Determine the (x, y) coordinate at the center of the cell enclosing the given text.  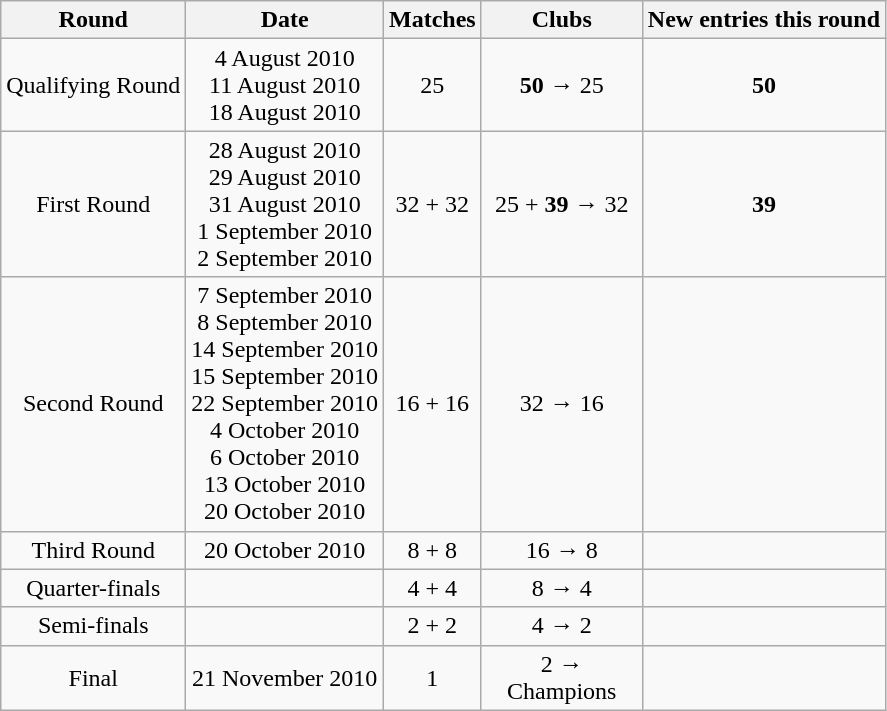
Date (285, 20)
39 (764, 204)
First Round (94, 204)
Clubs (562, 20)
2 + 2 (433, 626)
Final (94, 678)
16 → 8 (562, 550)
20 October 2010 (285, 550)
Semi-finals (94, 626)
7 September 2010 8 September 2010 14 September 2010 15 September 2010 22 September 2010 4 October 2010 6 October 2010 13 October 2010 20 October 2010 (285, 404)
32 + 32 (433, 204)
Matches (433, 20)
New entries this round (764, 20)
1 (433, 678)
4 August 2010 11 August 2010 18 August 2010 (285, 85)
50 → 25 (562, 85)
28 August 2010 29 August 2010 31 August 2010 1 September 2010 2 September 2010 (285, 204)
Quarter-finals (94, 588)
2 → Champions (562, 678)
Third Round (94, 550)
4 → 2 (562, 626)
8 → 4 (562, 588)
25 (433, 85)
21 November 2010 (285, 678)
4 + 4 (433, 588)
Round (94, 20)
8 + 8 (433, 550)
50 (764, 85)
25 + 39 → 32 (562, 204)
16 + 16 (433, 404)
Second Round (94, 404)
Qualifying Round (94, 85)
32 → 16 (562, 404)
